Find where the given text appears and provide that cell's center as (X, Y) coordinate. 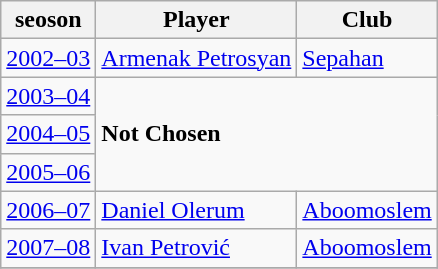
Club (367, 20)
Daniel Olerum (196, 210)
2002–03 (48, 58)
2007–08 (48, 248)
2006–07 (48, 210)
Not Chosen (266, 134)
Armenak Petrosyan (196, 58)
Player (196, 20)
Ivan Petrović (196, 248)
2005–06 (48, 172)
Sepahan (367, 58)
seoson (48, 20)
2003–04 (48, 96)
2004–05 (48, 134)
